Detect which cell encompasses the target text, then output its (X, Y) center coordinate. 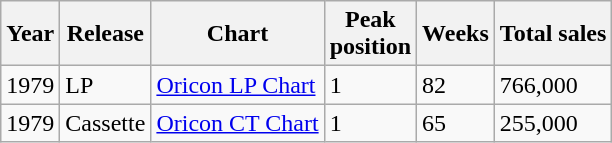
766,000 (553, 85)
Oricon LP Chart (238, 85)
Release (106, 34)
Cassette (106, 123)
Oricon CT Chart (238, 123)
Year (30, 34)
Chart (238, 34)
Weeks (456, 34)
Total sales (553, 34)
255,000 (553, 123)
Peakposition (370, 34)
65 (456, 123)
82 (456, 85)
LP (106, 85)
